Find where the given text appears and provide that cell's center as [X, Y] coordinate. 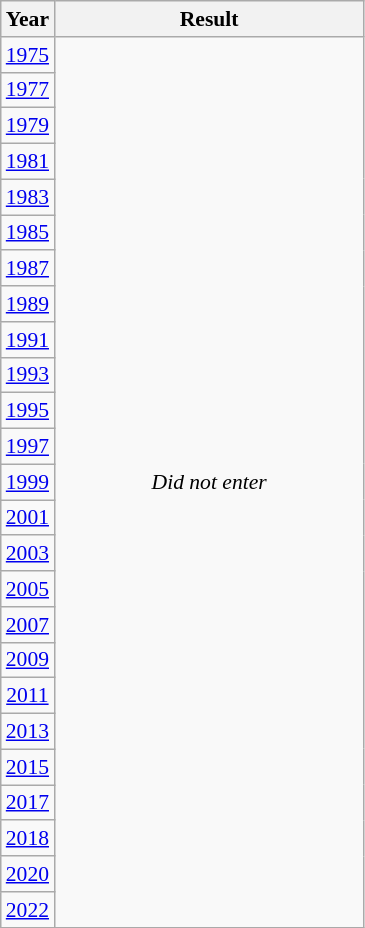
Did not enter [209, 482]
1975 [28, 55]
2005 [28, 589]
2022 [28, 910]
2001 [28, 518]
1983 [28, 197]
1979 [28, 126]
1997 [28, 447]
1991 [28, 340]
1985 [28, 233]
2013 [28, 732]
2009 [28, 660]
1995 [28, 411]
2011 [28, 696]
2018 [28, 839]
1989 [28, 304]
1977 [28, 90]
2007 [28, 625]
1993 [28, 375]
1981 [28, 162]
2003 [28, 554]
1999 [28, 482]
Year [28, 19]
Result [209, 19]
1987 [28, 269]
2020 [28, 874]
2015 [28, 767]
2017 [28, 803]
